Pinpoint the cell where the given text exists, returning its (X, Y) midpoint coordinate. 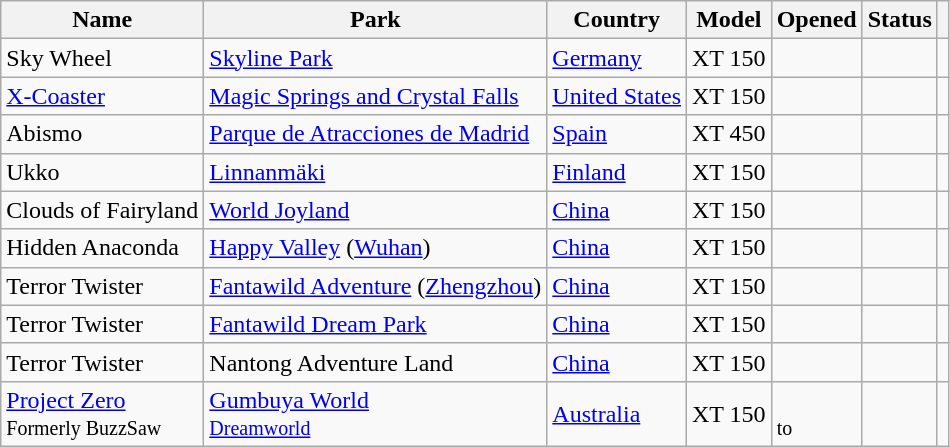
Park (376, 20)
XT 450 (730, 134)
Fantawild Adventure (Zhengzhou) (376, 286)
Fantawild Dream Park (376, 324)
Clouds of Fairyland (102, 210)
Skyline Park (376, 58)
Gumbuya WorldDreamworld (376, 414)
Germany (617, 58)
X-Coaster (102, 96)
Finland (617, 172)
Country (617, 20)
Opened (816, 20)
Parque de Atracciones de Madrid (376, 134)
Hidden Anaconda (102, 248)
Happy Valley (Wuhan) (376, 248)
Linnanmäki (376, 172)
Ukko (102, 172)
Abismo (102, 134)
Sky Wheel (102, 58)
United States (617, 96)
Project ZeroFormerly BuzzSaw (102, 414)
Name (102, 20)
World Joyland (376, 210)
to (816, 414)
Model (730, 20)
Spain (617, 134)
Australia (617, 414)
Nantong Adventure Land (376, 362)
Magic Springs and Crystal Falls (376, 96)
Status (900, 20)
